Search for the cell housing the specified text and yield its (x, y) center coordinate. 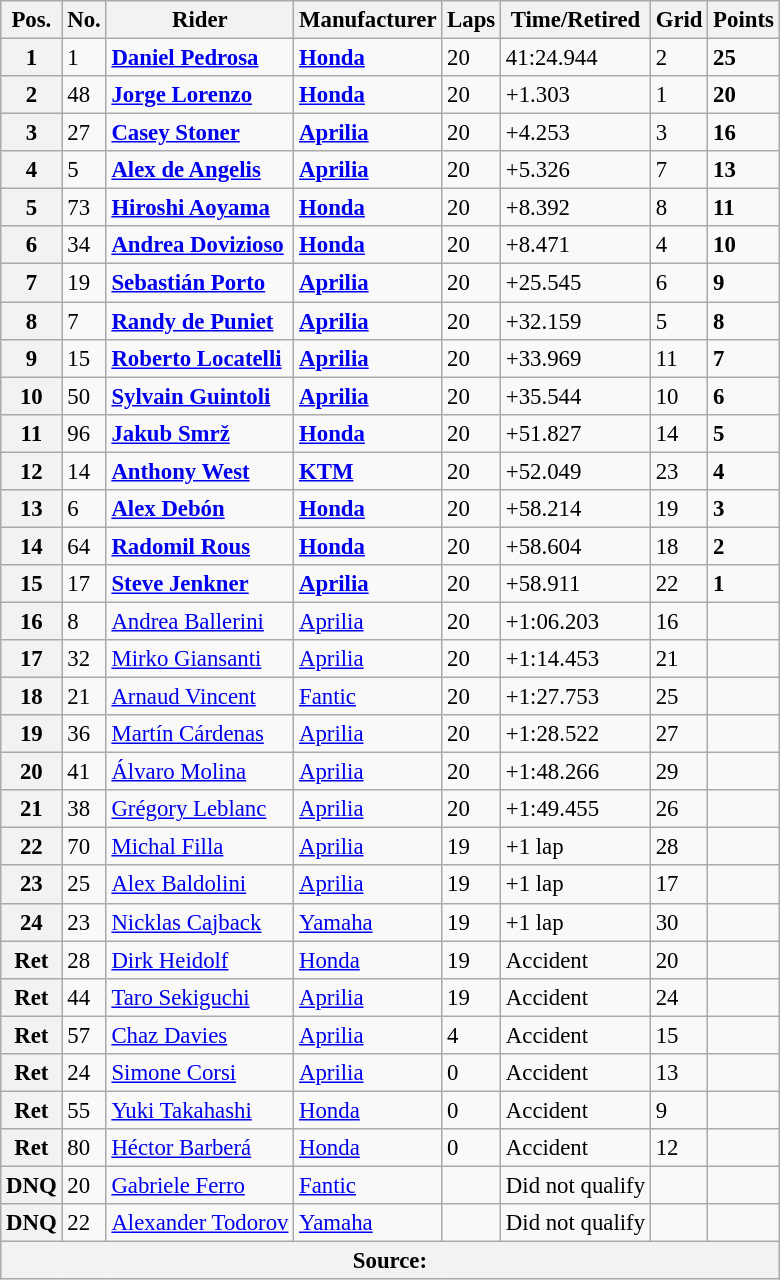
Michal Filla (200, 847)
Rider (200, 20)
+4.253 (576, 133)
Taro Sekiguchi (200, 997)
Yuki Takahashi (200, 1110)
+1:49.455 (576, 809)
+8.392 (576, 208)
+35.544 (576, 396)
Manufacturer (368, 20)
Gabriele Ferro (200, 1185)
Laps (472, 20)
Anthony West (200, 471)
+1.303 (576, 95)
+58.214 (576, 509)
50 (84, 396)
Points (744, 20)
Álvaro Molina (200, 772)
+25.545 (576, 283)
Randy de Puniet (200, 321)
+58.604 (576, 546)
70 (84, 847)
Alex de Angelis (200, 170)
29 (678, 772)
KTM (368, 471)
Dirk Heidolf (200, 960)
+1:48.266 (576, 772)
+51.827 (576, 433)
64 (84, 546)
+1:06.203 (576, 621)
+52.049 (576, 471)
No. (84, 20)
Nicklas Cajback (200, 922)
Sylvain Guintoli (200, 396)
41:24.944 (576, 58)
Martín Cárdenas (200, 734)
Jorge Lorenzo (200, 95)
73 (84, 208)
55 (84, 1110)
44 (84, 997)
+1:14.453 (576, 659)
Steve Jenkner (200, 584)
Casey Stoner (200, 133)
96 (84, 433)
+32.159 (576, 321)
Alexander Todorov (200, 1223)
Simone Corsi (200, 1073)
Radomil Rous (200, 546)
Sebastián Porto (200, 283)
38 (84, 809)
Mirko Giansanti (200, 659)
Pos. (32, 20)
34 (84, 245)
Grégory Leblanc (200, 809)
Alex Debón (200, 509)
Daniel Pedrosa (200, 58)
+1:27.753 (576, 697)
Source: (390, 1261)
Time/Retired (576, 20)
Alex Baldolini (200, 885)
26 (678, 809)
41 (84, 772)
57 (84, 1035)
Roberto Locatelli (200, 358)
Chaz Davies (200, 1035)
Andrea Ballerini (200, 621)
+58.911 (576, 584)
+5.326 (576, 170)
80 (84, 1148)
30 (678, 922)
Andrea Dovizioso (200, 245)
Hiroshi Aoyama (200, 208)
+33.969 (576, 358)
Jakub Smrž (200, 433)
36 (84, 734)
32 (84, 659)
+8.471 (576, 245)
Héctor Barberá (200, 1148)
Arnaud Vincent (200, 697)
48 (84, 95)
Grid (678, 20)
+1:28.522 (576, 734)
